From the cell containing the given text, extract its center point as [x, y] coordinate. 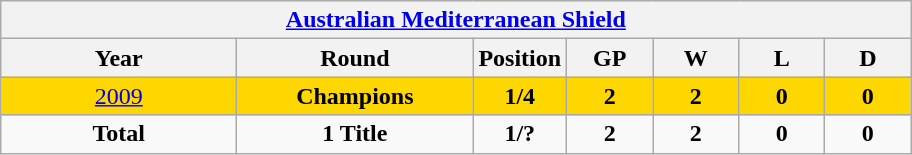
W [696, 58]
Year [119, 58]
GP [610, 58]
1 Title [355, 134]
Round [355, 58]
2009 [119, 96]
1/4 [520, 96]
Total [119, 134]
Champions [355, 96]
Australian Mediterranean Shield [456, 20]
D [868, 58]
Position [520, 58]
L [782, 58]
1/? [520, 134]
